Capture the cell that displays the provided text and extract its (x, y) central coordinate. 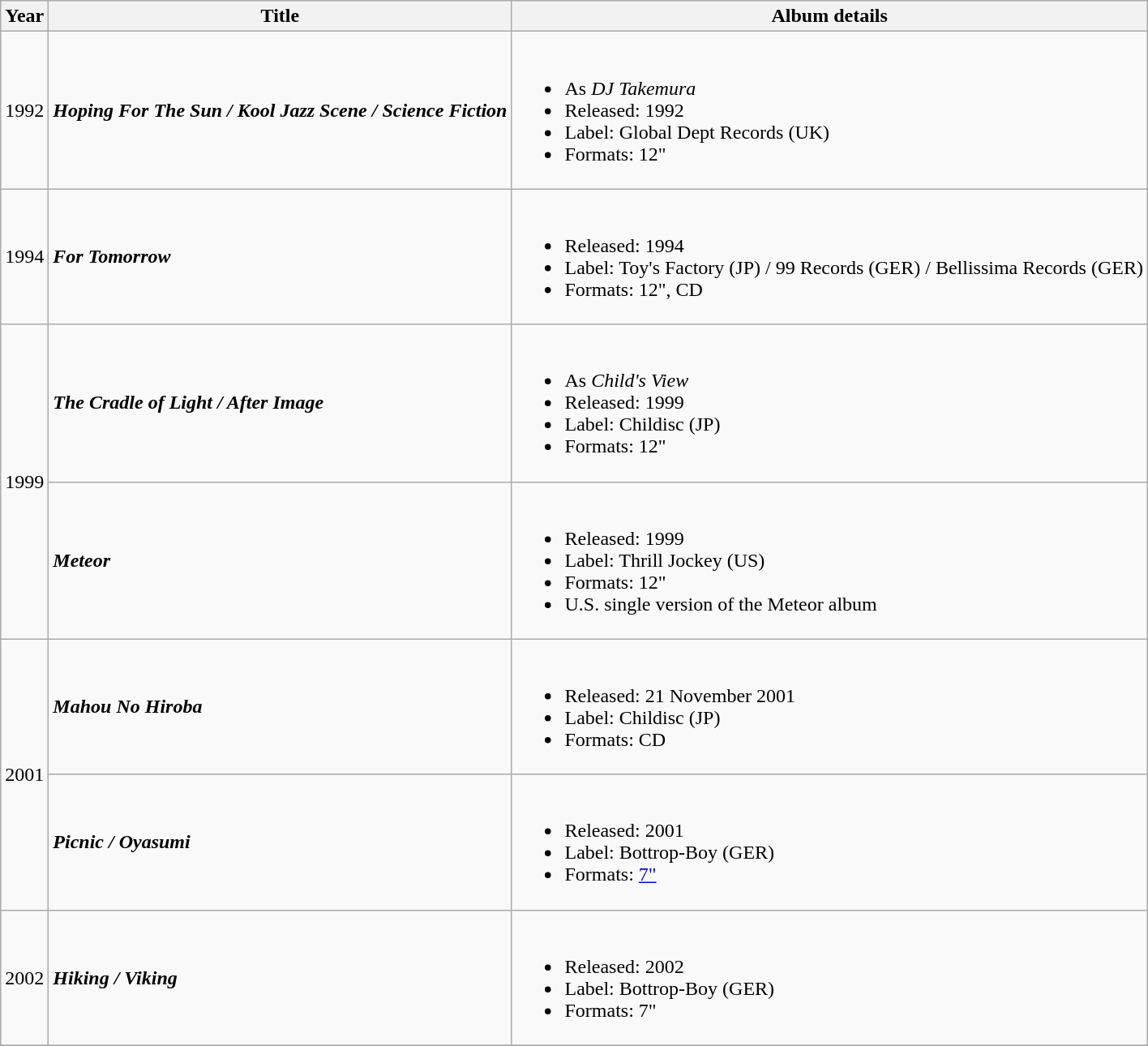
The Cradle of Light / After Image (281, 403)
Mahou No Hiroba (281, 707)
Released: 1994Label: Toy's Factory (JP) / 99 Records (GER) / Bellissima Records (GER)Formats: 12", CD (829, 256)
2001 (24, 774)
Released: 1999Label: Thrill Jockey (US)Formats: 12"U.S. single version of the Meteor album (829, 560)
2002 (24, 978)
Released: 21 November 2001Label: Childisc (JP)Formats: CD (829, 707)
Released: 2002Label: Bottrop-Boy (GER)Formats: 7" (829, 978)
Album details (829, 16)
Hiking / Viking (281, 978)
Meteor (281, 560)
Year (24, 16)
Title (281, 16)
For Tomorrow (281, 256)
1992 (24, 110)
1999 (24, 482)
As DJ TakemuraReleased: 1992Label: Global Dept Records (UK)Formats: 12" (829, 110)
Hoping For The Sun / Kool Jazz Scene / Science Fiction (281, 110)
As Child's ViewReleased: 1999Label: Childisc (JP)Formats: 12" (829, 403)
1994 (24, 256)
Released: 2001Label: Bottrop-Boy (GER)Formats: 7" (829, 842)
Picnic / Oyasumi (281, 842)
